Scan for the cell matching the given text and deliver its [X, Y] coordinate at center. 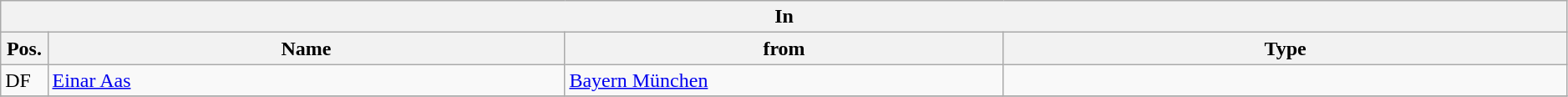
Einar Aas [306, 80]
DF [24, 80]
In [784, 17]
Pos. [24, 48]
Bayern München [784, 80]
Type [1285, 48]
from [784, 48]
Name [306, 48]
